Extract the [x, y] coordinate from the center of the cell holding the provided text.  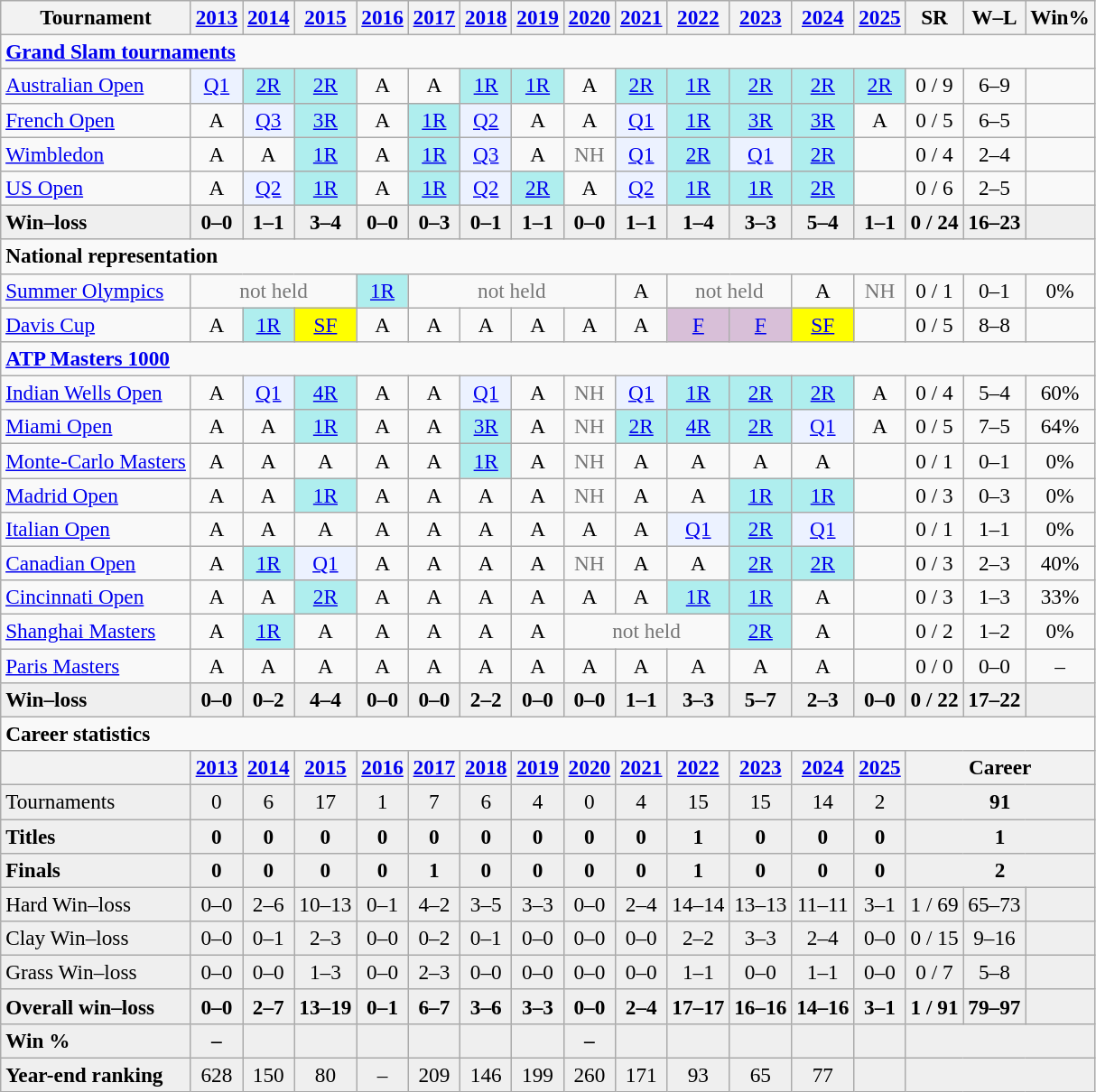
2–6 [269, 904]
ATP Masters 1000 [547, 358]
Australian Open [96, 86]
209 [433, 1074]
National representation [547, 256]
14–16 [823, 1006]
Monte-Carlo Masters [96, 460]
628 [217, 1074]
Tournaments [96, 801]
77 [823, 1074]
Hard Win–loss [96, 904]
Clay Win–loss [96, 938]
1–2 [995, 631]
0 / 7 [934, 972]
Overall win–loss [96, 1006]
79–97 [995, 1006]
17–22 [995, 699]
7–5 [995, 427]
2–7 [269, 1006]
1 / 91 [934, 1006]
14 [823, 801]
Year-end ranking [96, 1074]
Career statistics [547, 734]
3–5 [486, 904]
17–17 [699, 1006]
11–11 [823, 904]
Win% [1060, 17]
65 [760, 1074]
7 [433, 801]
91 [1000, 801]
14–14 [699, 904]
Shanghai Masters [96, 631]
1 / 69 [934, 904]
SR [934, 17]
10–13 [325, 904]
0 / 15 [934, 938]
Wimbledon [96, 153]
33% [1060, 597]
9–16 [995, 938]
French Open [96, 120]
6–5 [995, 120]
0 / 24 [934, 222]
60% [1060, 393]
Indian Wells Open [96, 393]
0 / 2 [934, 631]
65–73 [995, 904]
Davis Cup [96, 324]
260 [589, 1074]
93 [699, 1074]
5–8 [995, 972]
Madrid Open [96, 495]
0 / 6 [934, 188]
0 / 22 [934, 699]
Cincinnati Open [96, 597]
40% [1060, 563]
17 [325, 801]
Italian Open [96, 529]
Finals [96, 870]
Grass Win–loss [96, 972]
80 [325, 1074]
Canadian Open [96, 563]
3–4 [325, 222]
1–4 [699, 222]
Grand Slam tournaments [547, 51]
Career [1000, 767]
16–23 [995, 222]
8–8 [995, 324]
13–13 [760, 904]
2–5 [995, 188]
6–7 [433, 1006]
Summer Olympics [96, 291]
Paris Masters [96, 665]
199 [538, 1074]
13–19 [325, 1006]
Win % [96, 1041]
5–7 [760, 699]
64% [1060, 427]
6–9 [995, 86]
4–2 [433, 904]
16–16 [760, 1006]
W–L [995, 17]
0 / 9 [934, 86]
4–4 [325, 699]
150 [269, 1074]
Titles [96, 836]
US Open [96, 188]
Tournament [96, 17]
0 / 0 [934, 665]
146 [486, 1074]
3–6 [486, 1006]
171 [641, 1074]
Miami Open [96, 427]
